Capture the cell that displays the provided text and extract its [x, y] central coordinate. 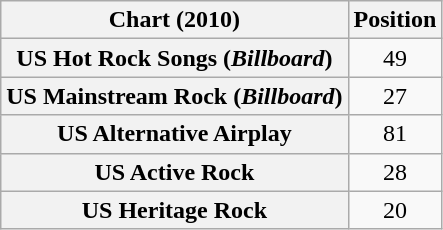
28 [395, 172]
81 [395, 134]
US Hot Rock Songs (Billboard) [174, 58]
US Alternative Airplay [174, 134]
Chart (2010) [174, 20]
27 [395, 96]
49 [395, 58]
20 [395, 210]
US Mainstream Rock (Billboard) [174, 96]
Position [395, 20]
US Active Rock [174, 172]
US Heritage Rock [174, 210]
